For the text-containing cell, return its midpoint in [x, y] coordinate format. 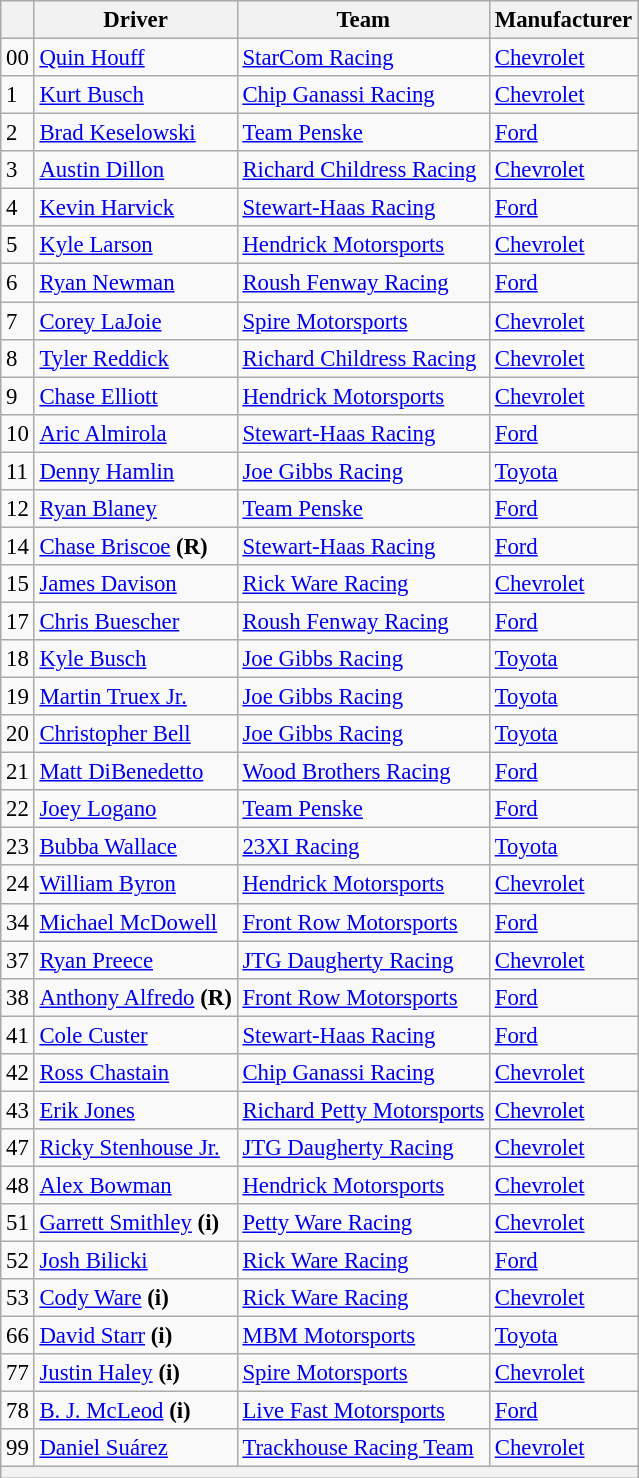
Aric Almirola [136, 433]
Alex Bowman [136, 1185]
Kyle Larson [136, 245]
Richard Petty Motorsports [363, 1110]
38 [18, 997]
Driver [136, 20]
2 [18, 133]
7 [18, 321]
3 [18, 170]
Anthony Alfredo (R) [136, 997]
Matt DiBenedetto [136, 772]
1 [18, 95]
43 [18, 1110]
Team [363, 20]
22 [18, 809]
66 [18, 1336]
Chris Buescher [136, 621]
MBM Motorsports [363, 1336]
53 [18, 1298]
Denny Hamlin [136, 471]
Cole Custer [136, 1035]
Corey LaJoie [136, 321]
52 [18, 1261]
Justin Haley (i) [136, 1373]
Brad Keselowski [136, 133]
Joey Logano [136, 809]
23XI Racing [363, 847]
23 [18, 847]
42 [18, 1073]
4 [18, 208]
51 [18, 1223]
78 [18, 1411]
Kevin Harvick [136, 208]
10 [18, 433]
Ross Chastain [136, 1073]
James Davison [136, 584]
Bubba Wallace [136, 847]
6 [18, 283]
Cody Ware (i) [136, 1298]
Michael McDowell [136, 922]
Ricky Stenhouse Jr. [136, 1148]
Josh Bilicki [136, 1261]
12 [18, 509]
Live Fast Motorsports [363, 1411]
11 [18, 471]
17 [18, 621]
41 [18, 1035]
9 [18, 396]
William Byron [136, 885]
21 [18, 772]
20 [18, 734]
Manufacturer [563, 20]
B. J. McLeod (i) [136, 1411]
Tyler Reddick [136, 358]
Chase Elliott [136, 396]
Wood Brothers Racing [363, 772]
Garrett Smithley (i) [136, 1223]
Quin Houff [136, 58]
Petty Ware Racing [363, 1223]
StarCom Racing [363, 58]
Ryan Preece [136, 960]
Christopher Bell [136, 734]
37 [18, 960]
19 [18, 697]
Martin Truex Jr. [136, 697]
Kurt Busch [136, 95]
48 [18, 1185]
Trackhouse Racing Team [363, 1449]
99 [18, 1449]
5 [18, 245]
Daniel Suárez [136, 1449]
00 [18, 58]
14 [18, 546]
Ryan Newman [136, 283]
Kyle Busch [136, 659]
47 [18, 1148]
David Starr (i) [136, 1336]
34 [18, 922]
18 [18, 659]
8 [18, 358]
Erik Jones [136, 1110]
15 [18, 584]
24 [18, 885]
Chase Briscoe (R) [136, 546]
77 [18, 1373]
Austin Dillon [136, 170]
Ryan Blaney [136, 509]
